Return the [x, y] coordinate for the center point of the cell that contains the specified text.  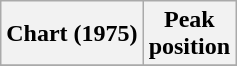
Peakposition [189, 34]
Chart (1975) [72, 34]
